Provide the (X, Y) coordinate of the cell's center where the given text is located.  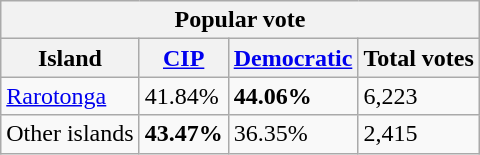
Rarotonga (70, 96)
Popular vote (240, 20)
6,223 (419, 96)
Island (70, 58)
44.06% (293, 96)
36.35% (293, 134)
Democratic (293, 58)
Total votes (419, 58)
2,415 (419, 134)
41.84% (184, 96)
CIP (184, 58)
43.47% (184, 134)
Other islands (70, 134)
